Determine the (X, Y) coordinate at the center of the cell enclosing the given text.  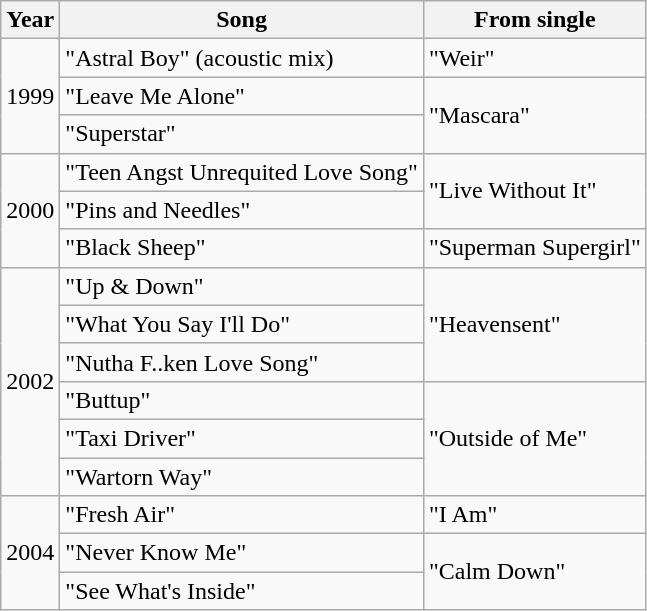
"Leave Me Alone" (242, 96)
Year (30, 20)
"Taxi Driver" (242, 438)
"Nutha F..ken Love Song" (242, 362)
"Wartorn Way" (242, 477)
"Superman Supergirl" (534, 248)
"Superstar" (242, 134)
"Pins and Needles" (242, 210)
2002 (30, 381)
"Buttup" (242, 400)
From single (534, 20)
"Outside of Me" (534, 438)
2004 (30, 553)
"Calm Down" (534, 572)
"Up & Down" (242, 286)
1999 (30, 96)
"I Am" (534, 515)
"Black Sheep" (242, 248)
"Heavensent" (534, 324)
"Live Without It" (534, 191)
"Never Know Me" (242, 553)
"Teen Angst Unrequited Love Song" (242, 172)
"Mascara" (534, 115)
"Astral Boy" (acoustic mix) (242, 58)
2000 (30, 210)
"Fresh Air" (242, 515)
"See What's Inside" (242, 591)
"What You Say I'll Do" (242, 324)
Song (242, 20)
"Weir" (534, 58)
